Extract the [x, y] coordinate from the center of the cell holding the provided text.  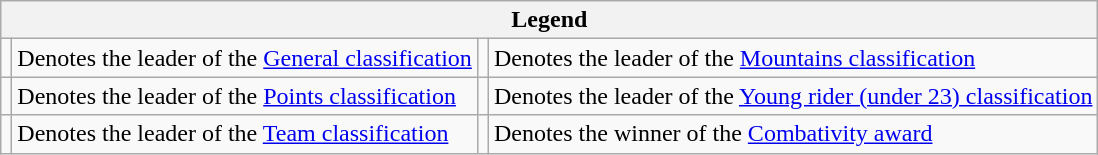
Denotes the leader of the Mountains classification [793, 58]
Denotes the leader of the General classification [245, 58]
Denotes the leader of the Young rider (under 23) classification [793, 96]
Denotes the winner of the Combativity award [793, 134]
Denotes the leader of the Team classification [245, 134]
Denotes the leader of the Points classification [245, 96]
Legend [550, 20]
